Detect which cell encompasses the target text, then output its (x, y) center coordinate. 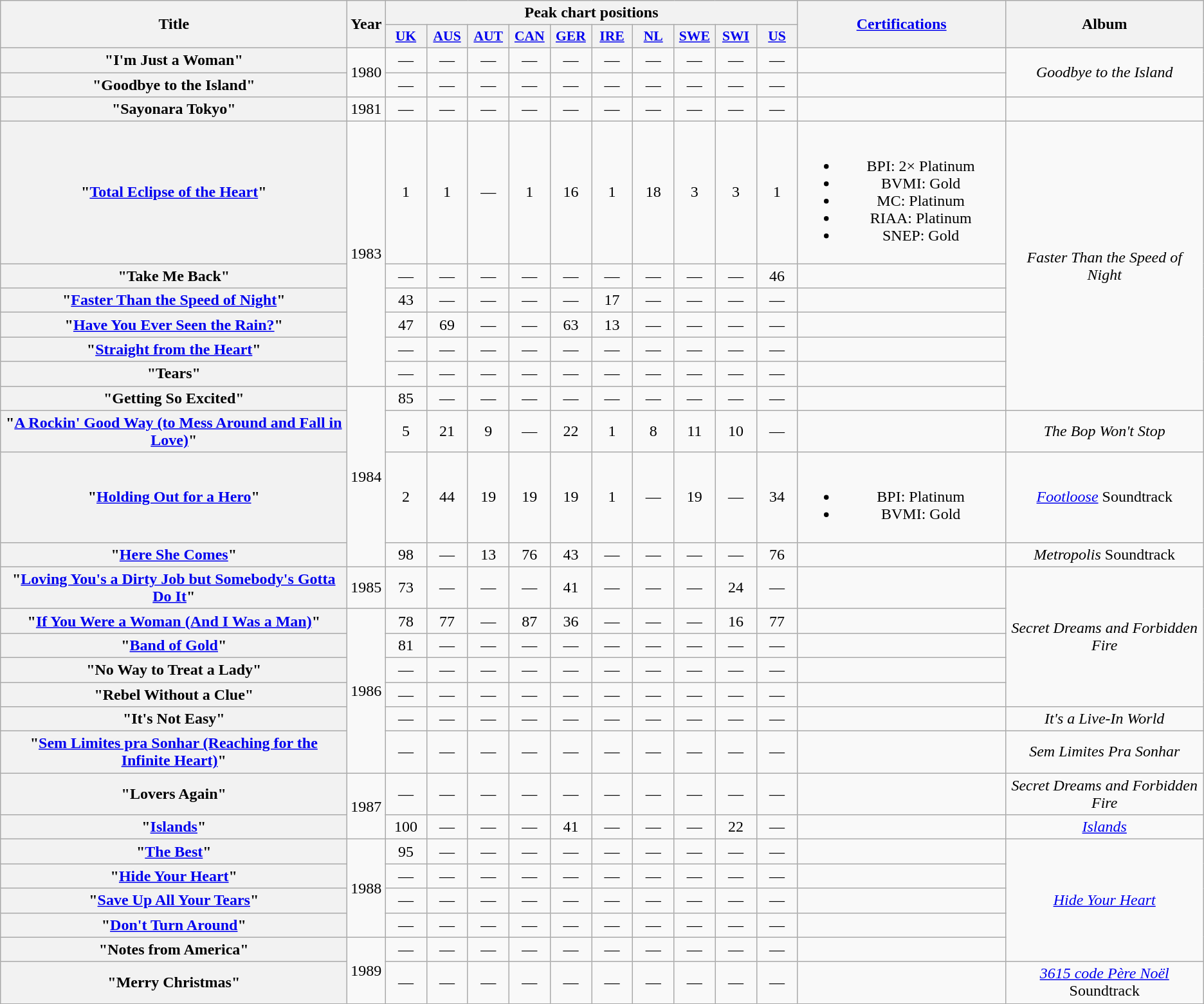
SWE (695, 37)
46 (777, 276)
10 (736, 431)
"Hide Your Heart" (174, 876)
44 (447, 497)
1980 (367, 72)
1984 (367, 476)
"Lovers Again" (174, 794)
81 (406, 645)
100 (406, 827)
3615 code Père Noël Soundtrack (1104, 983)
AUS (447, 37)
"Take Me Back" (174, 276)
Metropolis Soundtrack (1104, 554)
1989 (367, 970)
Peak chart positions (592, 13)
"Tears" (174, 374)
NL (653, 37)
"If You Were a Woman (And I Was a Man)" (174, 621)
34 (777, 497)
"Islands" (174, 827)
Footloose Soundtrack (1104, 497)
5 (406, 431)
8 (653, 431)
"Merry Christmas" (174, 983)
2 (406, 497)
Goodbye to the Island (1104, 72)
Islands (1104, 827)
18 (653, 193)
24 (736, 588)
Faster Than the Speed of Night (1104, 266)
It's a Live-In World (1104, 719)
GER (570, 37)
Title (174, 24)
"Loving You's a Dirty Job but Somebody's Gotta Do It" (174, 588)
"Here She Comes" (174, 554)
69 (447, 325)
"Total Eclipse of the Heart" (174, 193)
"No Way to Treat a Lady" (174, 670)
"Getting So Excited" (174, 398)
BPI: PlatinumBVMI: Gold (902, 497)
"Don't Turn Around" (174, 925)
47 (406, 325)
UK (406, 37)
IRE (612, 37)
BPI: 2× PlatinumBVMI: GoldMC: PlatinumRIAA: PlatinumSNEP: Gold (902, 193)
"I'm Just a Woman" (174, 60)
21 (447, 431)
"Band of Gold" (174, 645)
1986 (367, 691)
"Have You Ever Seen the Rain?" (174, 325)
Album (1104, 24)
95 (406, 852)
87 (529, 621)
Certifications (902, 24)
"Holding Out for a Hero" (174, 497)
11 (695, 431)
36 (570, 621)
1981 (367, 109)
SWI (736, 37)
US (777, 37)
"Sem Limites pra Sonhar (Reaching for the Infinite Heart)" (174, 753)
9 (488, 431)
"The Best" (174, 852)
"Rebel Without a Clue" (174, 694)
AUT (488, 37)
"Sayonara Tokyo" (174, 109)
Year (367, 24)
85 (406, 398)
"Faster Than the Speed of Night" (174, 300)
1988 (367, 888)
1983 (367, 253)
"Goodbye to the Island" (174, 84)
"Straight from the Heart" (174, 349)
1987 (367, 807)
"It's Not Easy" (174, 719)
63 (570, 325)
Sem Limites Pra Sonhar (1104, 753)
"A Rockin' Good Way (to Mess Around and Fall in Love)" (174, 431)
Hide Your Heart (1104, 900)
73 (406, 588)
"Save Up All Your Tears" (174, 900)
1985 (367, 588)
17 (612, 300)
"Notes from America" (174, 949)
78 (406, 621)
The Bop Won't Stop (1104, 431)
98 (406, 554)
CAN (529, 37)
